Capture the cell that displays the provided text and extract its [X, Y] central coordinate. 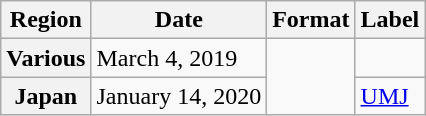
March 4, 2019 [179, 58]
UMJ [390, 96]
Japan [46, 96]
Format [311, 20]
Label [390, 20]
Various [46, 58]
Region [46, 20]
January 14, 2020 [179, 96]
Date [179, 20]
